For the text-containing cell, return its midpoint in (x, y) coordinate format. 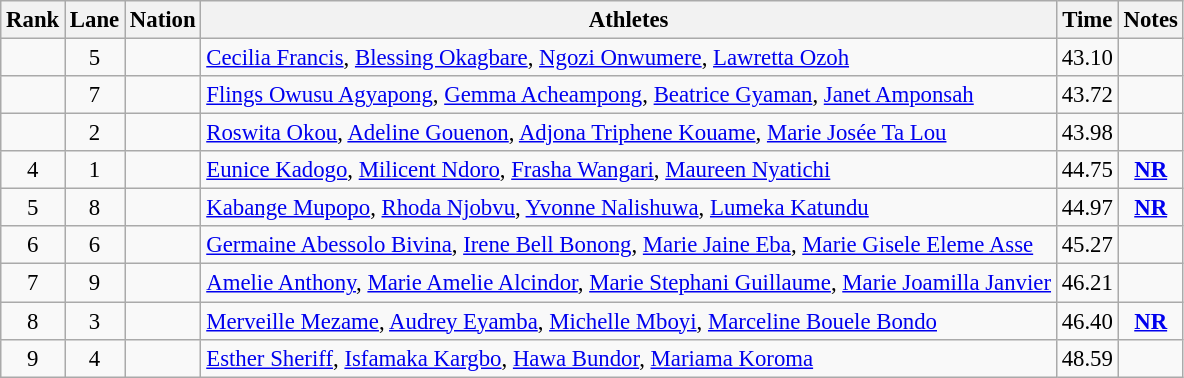
48.59 (1087, 358)
Cecilia Francis, Blessing Okagbare, Ngozi Onwumere, Lawretta Ozoh (628, 58)
Athletes (628, 20)
Nation (163, 20)
44.75 (1087, 170)
43.72 (1087, 95)
Flings Owusu Agyapong, Gemma Acheampong, Beatrice Gyaman, Janet Amponsah (628, 95)
Notes (1150, 20)
43.10 (1087, 58)
Esther Sheriff, Isfamaka Kargbo, Hawa Bundor, Mariama Koroma (628, 358)
Amelie Anthony, Marie Amelie Alcindor, Marie Stephani Guillaume, Marie Joamilla Janvier (628, 283)
Rank (33, 20)
46.21 (1087, 283)
Merveille Mezame, Audrey Eyamba, Michelle Mboyi, Marceline Bouele Bondo (628, 321)
46.40 (1087, 321)
Eunice Kadogo, Milicent Ndoro, Frasha Wangari, Maureen Nyatichi (628, 170)
45.27 (1087, 245)
2 (95, 133)
44.97 (1087, 208)
Time (1087, 20)
3 (95, 321)
Lane (95, 20)
Roswita Okou, Adeline Gouenon, Adjona Triphene Kouame, Marie Josée Ta Lou (628, 133)
Germaine Abessolo Bivina, Irene Bell Bonong, Marie Jaine Eba, Marie Gisele Eleme Asse (628, 245)
1 (95, 170)
43.98 (1087, 133)
Kabange Mupopo, Rhoda Njobvu, Yvonne Nalishuwa, Lumeka Katundu (628, 208)
